Return [x, y] of the center of cell containing provided text 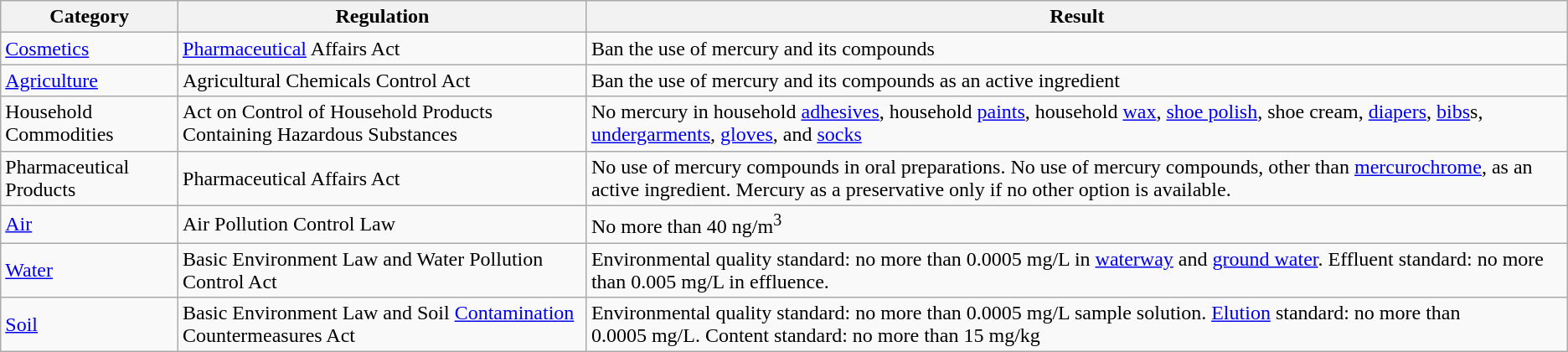
Air [90, 225]
Ban the use of mercury and its compounds [1077, 49]
Environmental quality standard: no more than 0.0005 mg/L in waterway and ground water. Effluent standard: no more than 0.005 mg/L in effluence. [1077, 270]
Agriculture [90, 80]
Ban the use of mercury and its compounds as an active ingredient [1077, 80]
No mercury in household adhesives, household paints, household wax, shoe polish, shoe cream, diapers, bibss, undergarments, gloves, and socks [1077, 124]
Soil [90, 325]
Category [90, 17]
Basic Environment Law and Water Pollution Control Act [383, 270]
Act on Control of Household Products Containing Hazardous Substances [383, 124]
Agricultural Chemicals Control Act [383, 80]
Pharmaceutical Products [90, 178]
Regulation [383, 17]
Result [1077, 17]
Air Pollution Control Law [383, 225]
Cosmetics [90, 49]
Water [90, 270]
No more than 40 ng/m3 [1077, 225]
Household Commodities [90, 124]
Basic Environment Law and Soil Contamination Countermeasures Act [383, 325]
